Locate the cell with the specified text and output its [X, Y] center coordinate. 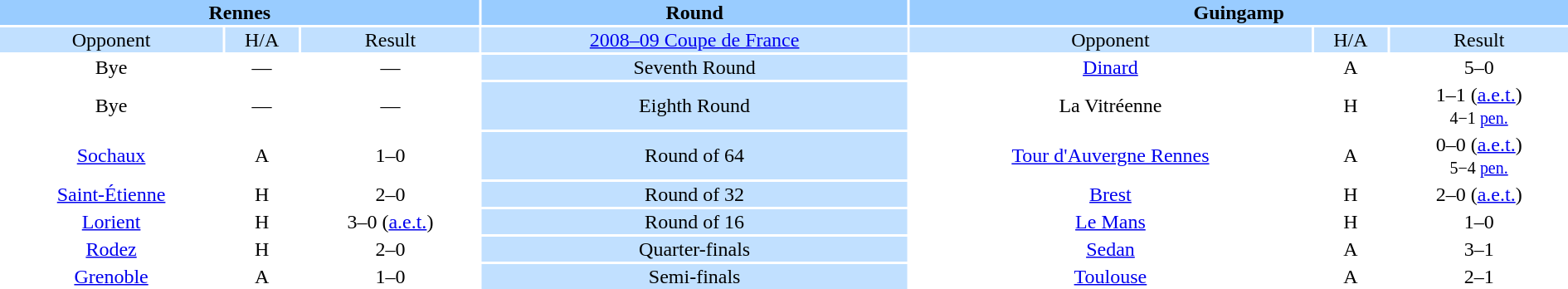
Semi-finals [695, 277]
2–1 [1478, 277]
Sochaux [111, 156]
Eighth Round [695, 106]
Round of 64 [695, 156]
Seventh Round [695, 67]
Round of 32 [695, 194]
Rodez [111, 249]
Brest [1111, 194]
Quarter-finals [695, 249]
Sedan [1111, 249]
Lorient [111, 222]
Toulouse [1111, 277]
Round of 16 [695, 222]
Guingamp [1239, 12]
La Vitréenne [1111, 106]
1–1 (a.e.t.) 4−1 pen. [1478, 106]
Le Mans [1111, 222]
Dinard [1111, 67]
Rennes [240, 12]
2008–09 Coupe de France [695, 40]
Saint-Étienne [111, 194]
2–0 (a.e.t.) [1478, 194]
Round [695, 12]
Grenoble [111, 277]
3–0 (a.e.t.) [390, 222]
5–0 [1478, 67]
Tour d'Auvergne Rennes [1111, 156]
3–1 [1478, 249]
0–0 (a.e.t.) 5−4 pen. [1478, 156]
